Detect which cell encompasses the target text, then output its (x, y) center coordinate. 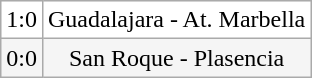
0:0 (22, 58)
San Roque - Plasencia (176, 58)
1:0 (22, 20)
Guadalajara - At. Marbella (176, 20)
